From the cell containing the given text, extract its center point as [x, y] coordinate. 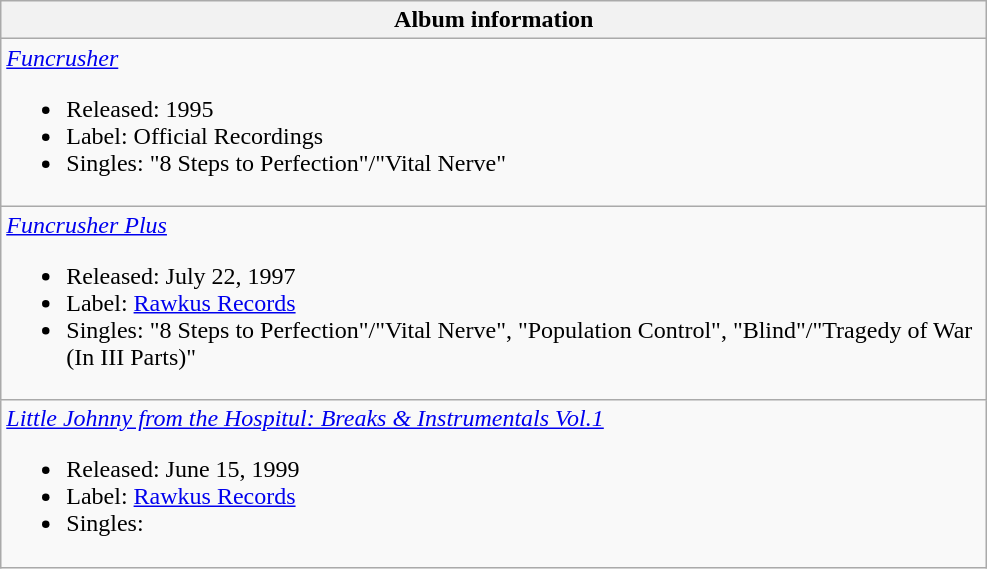
Little Johnny from the Hospitul: Breaks & Instrumentals Vol.1Released: June 15, 1999Label: Rawkus RecordsSingles: [494, 484]
Album information [494, 20]
FuncrusherReleased: 1995Label: Official RecordingsSingles: "8 Steps to Perfection"/"Vital Nerve" [494, 122]
